Output the [x, y] coordinate of the center of the cell containing the given text.  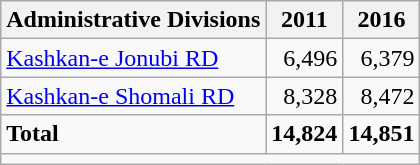
Administrative Divisions [134, 20]
8,472 [382, 96]
Kashkan-e Jonubi RD [134, 58]
Total [134, 134]
6,496 [304, 58]
14,824 [304, 134]
14,851 [382, 134]
6,379 [382, 58]
Kashkan-e Shomali RD [134, 96]
2011 [304, 20]
2016 [382, 20]
8,328 [304, 96]
